Scan for the cell matching the given text and deliver its [X, Y] coordinate at center. 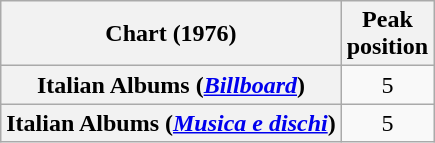
Italian Albums (Billboard) [171, 85]
Italian Albums (Musica e dischi) [171, 123]
Chart (1976) [171, 34]
Peakposition [387, 34]
